Pinpoint the cell where the given text exists, returning its [X, Y] midpoint coordinate. 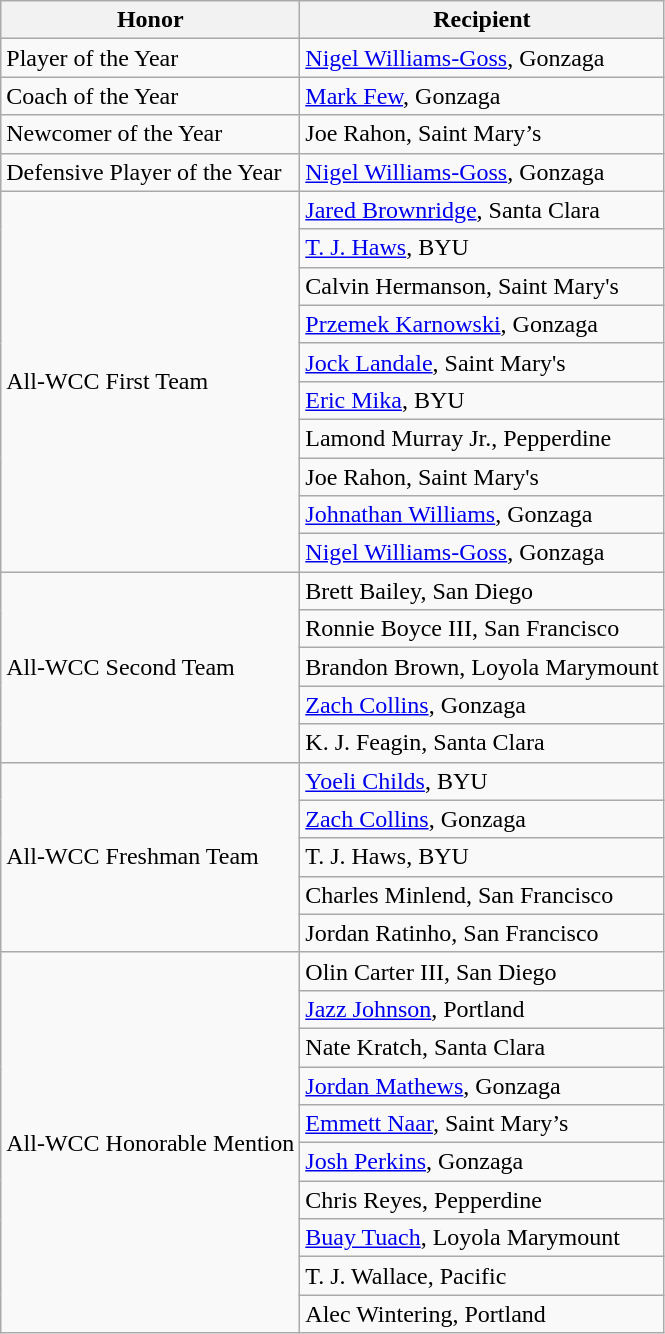
Chris Reyes, Pepperdine [482, 1200]
Charles Minlend, San Francisco [482, 895]
Lamond Murray Jr., Pepperdine [482, 438]
Yoeli Childs, BYU [482, 781]
Jock Landale, Saint Mary's [482, 362]
Josh Perkins, Gonzaga [482, 1162]
Emmett Naar, Saint Mary’s [482, 1124]
Calvin Hermanson, Saint Mary's [482, 286]
Coach of the Year [150, 96]
Alec Wintering, Portland [482, 1314]
Brett Bailey, San Diego [482, 591]
Eric Mika, BYU [482, 400]
Buay Tuach, Loyola Marymount [482, 1238]
Joe Rahon, Saint Mary's [482, 477]
Jazz Johnson, Portland [482, 1009]
Brandon Brown, Loyola Marymount [482, 667]
Jordan Ratinho, San Francisco [482, 933]
T. J. Wallace, Pacific [482, 1276]
Defensive Player of the Year [150, 172]
Honor [150, 20]
Nate Kratch, Santa Clara [482, 1047]
All-WCC Honorable Mention [150, 1142]
Johnathan Williams, Gonzaga [482, 515]
Player of the Year [150, 58]
Olin Carter III, San Diego [482, 971]
Joe Rahon, Saint Mary’s [482, 134]
Recipient [482, 20]
All-WCC Second Team [150, 667]
Przemek Karnowski, Gonzaga [482, 324]
Ronnie Boyce III, San Francisco [482, 629]
Jordan Mathews, Gonzaga [482, 1085]
K. J. Feagin, Santa Clara [482, 743]
Mark Few, Gonzaga [482, 96]
Jared Brownridge, Santa Clara [482, 210]
Newcomer of the Year [150, 134]
All-WCC Freshman Team [150, 857]
All-WCC First Team [150, 382]
